Detect which cell encompasses the target text, then output its (x, y) center coordinate. 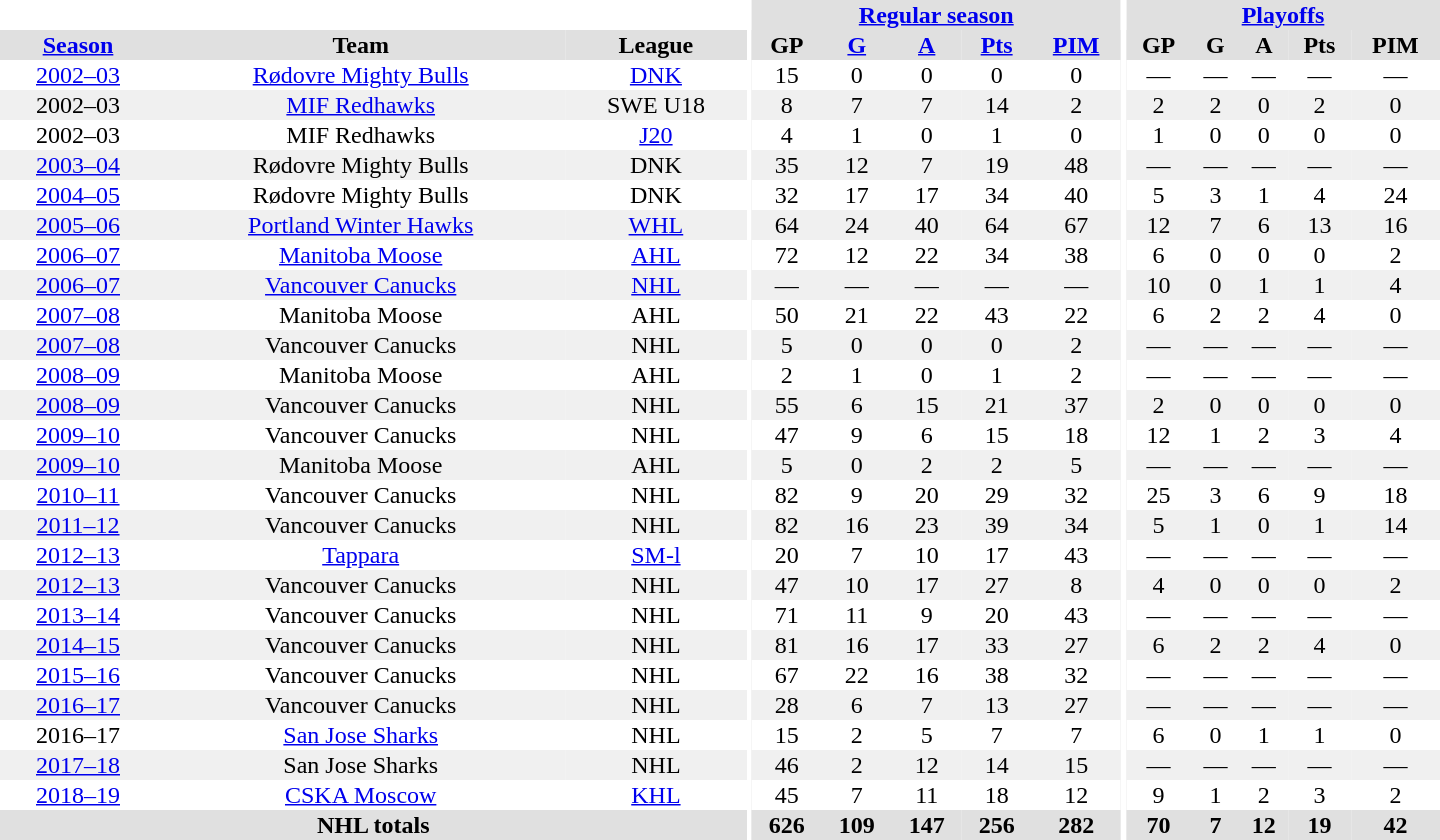
70 (1158, 825)
2003–04 (78, 165)
2017–18 (78, 765)
SM-l (656, 555)
2013–14 (78, 615)
33 (997, 645)
50 (787, 315)
WHL (656, 225)
J20 (656, 135)
48 (1076, 165)
39 (997, 525)
Season (78, 45)
2011–12 (78, 525)
28 (787, 705)
23 (927, 525)
KHL (656, 795)
37 (1076, 405)
2010–11 (78, 495)
256 (997, 825)
2015–16 (78, 675)
35 (787, 165)
CSKA Moscow (360, 795)
81 (787, 645)
109 (857, 825)
2005–06 (78, 225)
Playoffs (1283, 15)
282 (1076, 825)
Tappara (360, 555)
55 (787, 405)
2018–19 (78, 795)
Portland Winter Hawks (360, 225)
46 (787, 765)
Team (360, 45)
42 (1396, 825)
Regular season (936, 15)
2014–15 (78, 645)
NHL totals (373, 825)
SWE U18 (656, 105)
147 (927, 825)
29 (997, 495)
72 (787, 255)
71 (787, 615)
626 (787, 825)
45 (787, 795)
25 (1158, 495)
2004–05 (78, 195)
League (656, 45)
